Detect which cell encompasses the target text, then output its [x, y] center coordinate. 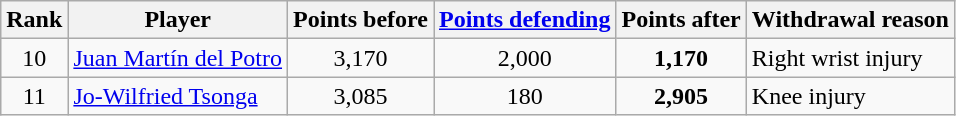
1,170 [681, 58]
Jo-Wilfried Tsonga [178, 96]
10 [34, 58]
Knee injury [850, 96]
Rank [34, 20]
Points after [681, 20]
11 [34, 96]
180 [525, 96]
Withdrawal reason [850, 20]
3,085 [361, 96]
Player [178, 20]
Points defending [525, 20]
Points before [361, 20]
Right wrist injury [850, 58]
Juan Martín del Potro [178, 58]
2,000 [525, 58]
3,170 [361, 58]
2,905 [681, 96]
